Locate the cell with the specified text and output its [X, Y] center coordinate. 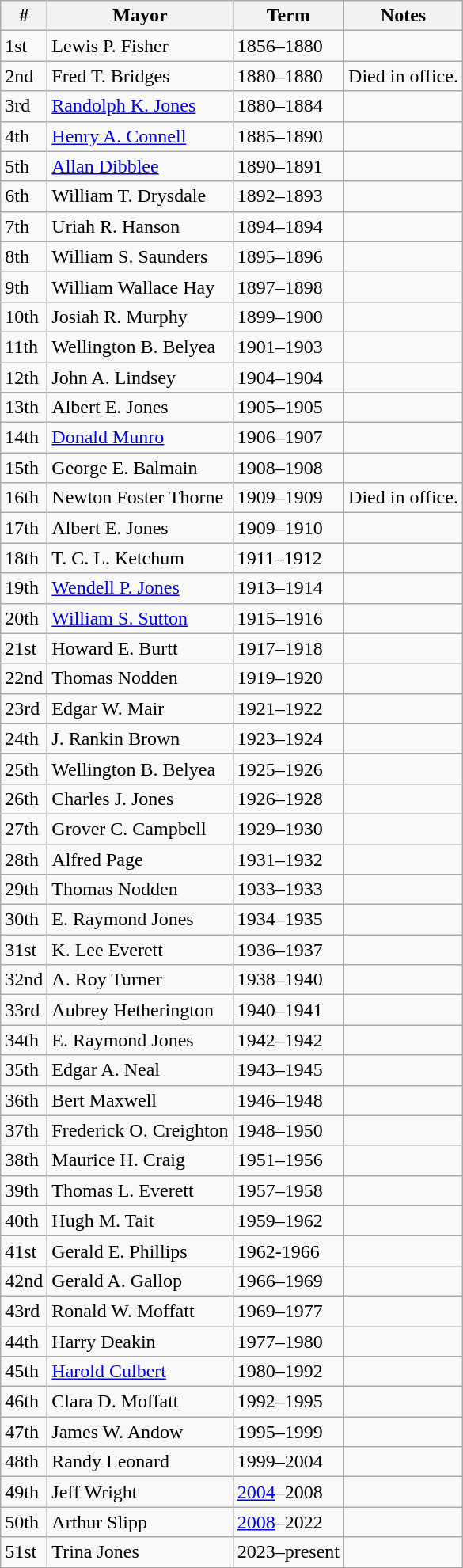
K. Lee Everett [140, 950]
Alfred Page [140, 859]
2008–2022 [288, 1522]
9th [24, 287]
1921–1922 [288, 708]
1885–1890 [288, 136]
1904–1904 [288, 378]
13th [24, 408]
Gerald A. Gallop [140, 1281]
Term [288, 16]
Donald Munro [140, 438]
# [24, 16]
51st [24, 1552]
1905–1905 [288, 408]
Wendell P. Jones [140, 588]
1929–1930 [288, 829]
44th [24, 1342]
William S. Sutton [140, 618]
Edgar A. Neal [140, 1070]
1959–1962 [288, 1221]
16th [24, 498]
Uriah R. Hanson [140, 226]
Jeff Wright [140, 1492]
1999–2004 [288, 1462]
28th [24, 859]
27th [24, 829]
1st [24, 46]
1934–1935 [288, 920]
Arthur Slipp [140, 1522]
1992–1995 [288, 1402]
1977–1980 [288, 1342]
1909–1910 [288, 528]
1940–1941 [288, 1010]
49th [24, 1492]
1931–1932 [288, 859]
1966–1969 [288, 1281]
Grover C. Campbell [140, 829]
43rd [24, 1311]
Charles J. Jones [140, 799]
37th [24, 1130]
1917–1918 [288, 648]
1913–1914 [288, 588]
Newton Foster Thorne [140, 498]
25th [24, 769]
33rd [24, 1010]
Clara D. Moffatt [140, 1402]
1926–1928 [288, 799]
38th [24, 1160]
1946–1948 [288, 1100]
1938–1940 [288, 980]
35th [24, 1070]
1957–1958 [288, 1190]
1909–1909 [288, 498]
Maurice H. Craig [140, 1160]
Henry A. Connell [140, 136]
42nd [24, 1281]
30th [24, 920]
24th [24, 738]
Trina Jones [140, 1552]
1856–1880 [288, 46]
6th [24, 196]
Lewis P. Fisher [140, 46]
39th [24, 1190]
3rd [24, 106]
1908–1908 [288, 468]
Notes [404, 16]
47th [24, 1432]
1925–1926 [288, 769]
Mayor [140, 16]
Gerald E. Phillips [140, 1251]
26th [24, 799]
41st [24, 1251]
40th [24, 1221]
1919–1920 [288, 678]
1890–1891 [288, 166]
George E. Balmain [140, 468]
36th [24, 1100]
J. Rankin Brown [140, 738]
1892–1893 [288, 196]
1933–1933 [288, 890]
4th [24, 136]
Edgar W. Mair [140, 708]
20th [24, 618]
1880–1880 [288, 76]
12th [24, 378]
1962-1966 [288, 1251]
5th [24, 166]
T. C. L. Ketchum [140, 558]
18th [24, 558]
46th [24, 1402]
29th [24, 890]
Harold Culbert [140, 1372]
Bert Maxwell [140, 1100]
John A. Lindsey [140, 378]
2nd [24, 76]
1901–1903 [288, 347]
Josiah R. Murphy [140, 317]
Frederick O. Creighton [140, 1130]
22nd [24, 678]
Harry Deakin [140, 1342]
11th [24, 347]
Hugh M. Tait [140, 1221]
31st [24, 950]
1911–1912 [288, 558]
14th [24, 438]
1895–1896 [288, 256]
Allan Dibblee [140, 166]
21st [24, 648]
17th [24, 528]
7th [24, 226]
1923–1924 [288, 738]
15th [24, 468]
Fred T. Bridges [140, 76]
45th [24, 1372]
1942–1942 [288, 1040]
1897–1898 [288, 287]
8th [24, 256]
William Wallace Hay [140, 287]
10th [24, 317]
34th [24, 1040]
1880–1884 [288, 106]
Howard E. Burtt [140, 648]
Thomas L. Everett [140, 1190]
Randolph K. Jones [140, 106]
1995–1999 [288, 1432]
2004–2008 [288, 1492]
Ronald W. Moffatt [140, 1311]
A. Roy Turner [140, 980]
Randy Leonard [140, 1462]
William S. Saunders [140, 256]
23rd [24, 708]
48th [24, 1462]
1969–1977 [288, 1311]
1943–1945 [288, 1070]
32nd [24, 980]
William T. Drysdale [140, 196]
1980–1992 [288, 1372]
Aubrey Hetherington [140, 1010]
1951–1956 [288, 1160]
James W. Andow [140, 1432]
1936–1937 [288, 950]
1899–1900 [288, 317]
50th [24, 1522]
1915–1916 [288, 618]
2023–present [288, 1552]
1906–1907 [288, 438]
1948–1950 [288, 1130]
1894–1894 [288, 226]
19th [24, 588]
